Identify which cell holds the provided text, then report its (X, Y) central coordinate. 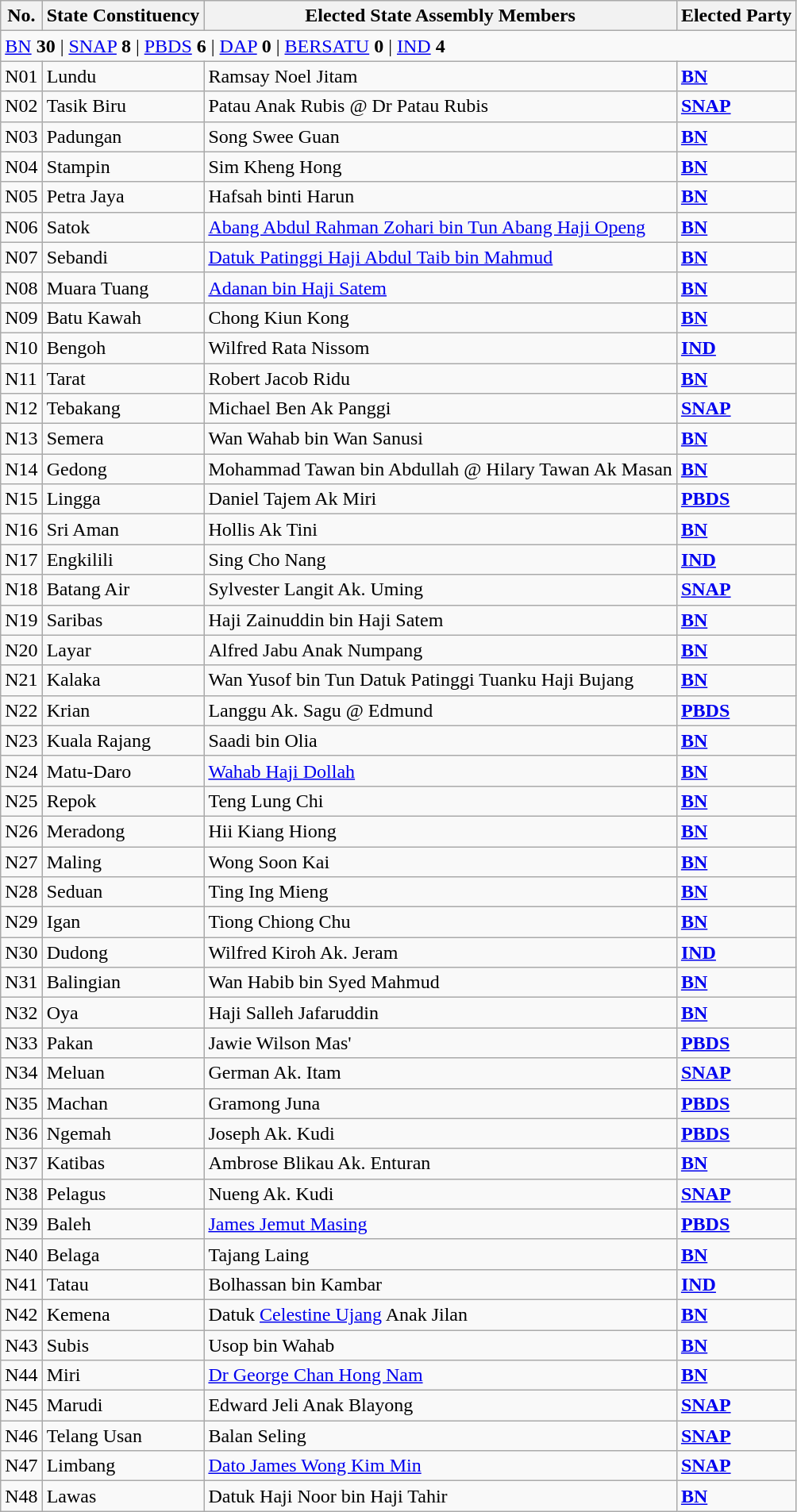
N30 (21, 952)
Seduan (123, 892)
Alfred Jabu Anak Numpang (441, 650)
N19 (21, 620)
BN 30 | SNAP 8 | PBDS 6 | DAP 0 | BERSATU 0 | IND 4 (398, 46)
N25 (21, 801)
German Ak. Itam (441, 1073)
Oya (123, 1013)
N42 (21, 1314)
N11 (21, 379)
N02 (21, 106)
N15 (21, 499)
Katibas (123, 1164)
Krian (123, 710)
N14 (21, 469)
Bengoh (123, 348)
N09 (21, 317)
N07 (21, 257)
Baleh (123, 1224)
Satok (123, 227)
N12 (21, 409)
N45 (21, 1406)
Muara Tuang (123, 287)
Langgu Ak. Sagu @ Edmund (441, 710)
State Constituency (123, 16)
N32 (21, 1013)
Miri (123, 1375)
N23 (21, 741)
Tebakang (123, 409)
N01 (21, 76)
Ramsay Noel Jitam (441, 76)
Saribas (123, 620)
Lundu (123, 76)
N28 (21, 892)
N43 (21, 1345)
Sri Aman (123, 529)
Tarat (123, 379)
Daniel Tajem Ak Miri (441, 499)
Wilfred Rata Nissom (441, 348)
Lawas (123, 1496)
Adanan bin Haji Satem (441, 287)
Machan (123, 1103)
Sylvester Langit Ak. Uming (441, 590)
Repok (123, 801)
Kemena (123, 1314)
Datuk Celestine Ujang Anak Jilan (441, 1314)
N18 (21, 590)
Wong Soon Kai (441, 861)
N41 (21, 1284)
N40 (21, 1254)
Engkilili (123, 560)
N08 (21, 287)
N29 (21, 922)
Pakan (123, 1043)
N13 (21, 439)
Balingian (123, 983)
N31 (21, 983)
Joseph Ak. Kudi (441, 1133)
N05 (21, 197)
N16 (21, 529)
Ting Ing Mieng (441, 892)
Wahab Haji Dollah (441, 771)
Balan Seling (441, 1436)
N46 (21, 1436)
Belaga (123, 1254)
Dr George Chan Hong Nam (441, 1375)
Tatau (123, 1284)
Batang Air (123, 590)
Layar (123, 650)
Usop bin Wahab (441, 1345)
Gramong Juna (441, 1103)
Dudong (123, 952)
Maling (123, 861)
Dato James Wong Kim Min (441, 1466)
Sing Cho Nang (441, 560)
Wan Habib bin Syed Mahmud (441, 983)
Matu-Daro (123, 771)
Patau Anak Rubis @ Dr Patau Rubis (441, 106)
Telang Usan (123, 1436)
N03 (21, 137)
Ngemah (123, 1133)
N34 (21, 1073)
Tiong Chiong Chu (441, 922)
N37 (21, 1164)
Sebandi (123, 257)
Sim Kheng Hong (441, 167)
Elected State Assembly Members (441, 16)
N48 (21, 1496)
Chong Kiun Kong (441, 317)
Wilfred Kiroh Ak. Jeram (441, 952)
Hafsah binti Harun (441, 197)
N44 (21, 1375)
N17 (21, 560)
Semera (123, 439)
Edward Jeli Anak Blayong (441, 1406)
Robert Jacob Ridu (441, 379)
Song Swee Guan (441, 137)
Jawie Wilson Mas' (441, 1043)
Ambrose Blikau Ak. Enturan (441, 1164)
Tasik Biru (123, 106)
N06 (21, 227)
Elected Party (736, 16)
Teng Lung Chi (441, 801)
Hii Kiang Hiong (441, 831)
N22 (21, 710)
Kalaka (123, 680)
N26 (21, 831)
N10 (21, 348)
Limbang (123, 1466)
Saadi bin Olia (441, 741)
Hollis Ak Tini (441, 529)
Meluan (123, 1073)
N36 (21, 1133)
Datuk Haji Noor bin Haji Tahir (441, 1496)
N47 (21, 1466)
N39 (21, 1224)
Wan Wahab bin Wan Sanusi (441, 439)
Kuala Rajang (123, 741)
Wan Yusof bin Tun Datuk Patinggi Tuanku Haji Bujang (441, 680)
Nueng Ak. Kudi (441, 1194)
Subis (123, 1345)
N04 (21, 167)
Bolhassan bin Kambar (441, 1284)
Batu Kawah (123, 317)
N21 (21, 680)
Padungan (123, 137)
Abang Abdul Rahman Zohari bin Tun Abang Haji Openg (441, 227)
Gedong (123, 469)
N24 (21, 771)
No. (21, 16)
Petra Jaya (123, 197)
James Jemut Masing (441, 1224)
Mohammad Tawan bin Abdullah @ Hilary Tawan Ak Masan (441, 469)
Haji Salleh Jafaruddin (441, 1013)
N27 (21, 861)
Lingga (123, 499)
Pelagus (123, 1194)
Michael Ben Ak Panggi (441, 409)
Haji Zainuddin bin Haji Satem (441, 620)
N35 (21, 1103)
Tajang Laing (441, 1254)
Marudi (123, 1406)
N38 (21, 1194)
N20 (21, 650)
Stampin (123, 167)
Meradong (123, 831)
Igan (123, 922)
N33 (21, 1043)
Datuk Patinggi Haji Abdul Taib bin Mahmud (441, 257)
